Identify which cell holds the provided text, then report its [x, y] central coordinate. 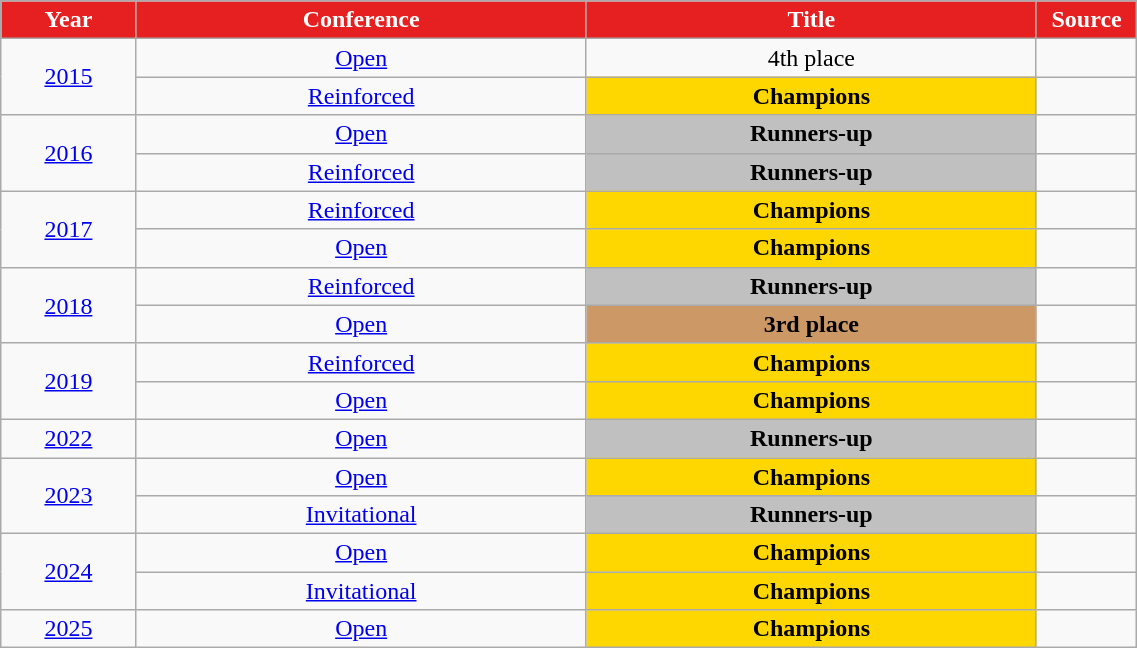
Conference [361, 20]
2024 [68, 572]
3rd place [811, 324]
2023 [68, 496]
2018 [68, 305]
2025 [68, 629]
Year [68, 20]
2022 [68, 438]
2017 [68, 229]
2015 [68, 77]
2016 [68, 153]
Source [1086, 20]
Title [811, 20]
4th place [811, 58]
2019 [68, 381]
